Return [X, Y] of the center of cell containing provided text 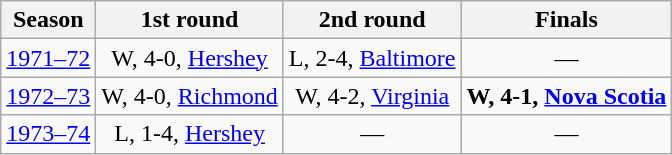
Season [48, 20]
W, 4-1, Nova Scotia [566, 96]
1st round [190, 20]
W, 4-0, Hershey [190, 58]
1972–73 [48, 96]
1971–72 [48, 58]
L, 2-4, Baltimore [372, 58]
1973–74 [48, 134]
W, 4-2, Virginia [372, 96]
Finals [566, 20]
L, 1-4, Hershey [190, 134]
2nd round [372, 20]
W, 4-0, Richmond [190, 96]
